Search for the cell housing the specified text and yield its (x, y) center coordinate. 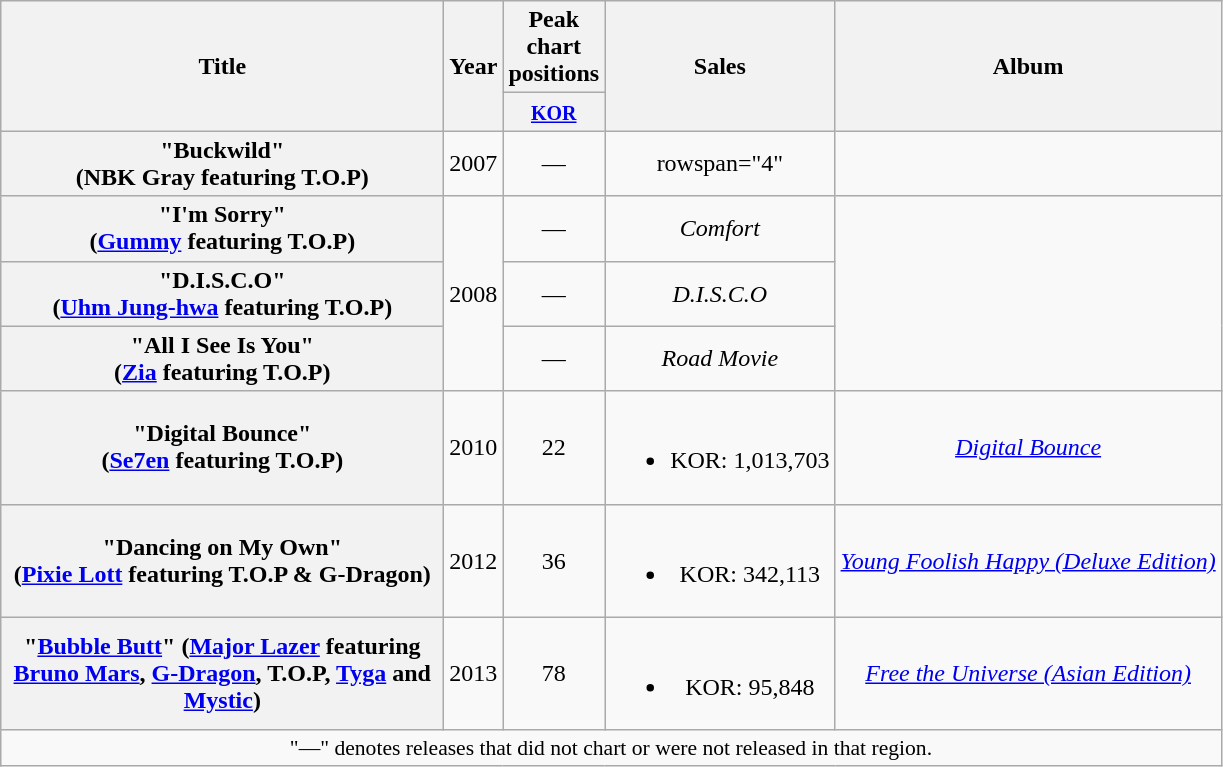
Young Foolish Happy (Deluxe Edition) (1028, 560)
D.I.S.C.O (720, 294)
"Bubble Butt" (Major Lazer featuring Bruno Mars, G-Dragon, T.O.P, Tyga and Mystic) (222, 674)
"Buckwild"(NBK Gray featuring T.O.P) (222, 164)
"—" denotes releases that did not chart or were not released in that region. (611, 748)
2013 (474, 674)
"I'm Sorry"(Gummy featuring T.O.P) (222, 228)
Year (474, 66)
"Digital Bounce"(Se7en featuring T.O.P) (222, 448)
Road Movie (720, 358)
36 (554, 560)
rowspan="4" (720, 164)
2007 (474, 164)
2008 (474, 294)
2010 (474, 448)
78 (554, 674)
KOR: 95,848 (720, 674)
Peak chart positions (554, 47)
"D.I.S.C.O"(Uhm Jung-hwa featuring T.O.P) (222, 294)
KOR: 342,113 (720, 560)
Title (222, 66)
22 (554, 448)
Comfort (720, 228)
"Dancing on My Own"(Pixie Lott featuring T.O.P & G-Dragon) (222, 560)
Digital Bounce (1028, 448)
Free the Universe (Asian Edition) (1028, 674)
"All I See Is You"(Zia featuring T.O.P) (222, 358)
Sales (720, 66)
KOR: 1,013,703 (720, 448)
Album (1028, 66)
KOR (554, 112)
2012 (474, 560)
